From the cell containing the given text, extract its center point as [x, y] coordinate. 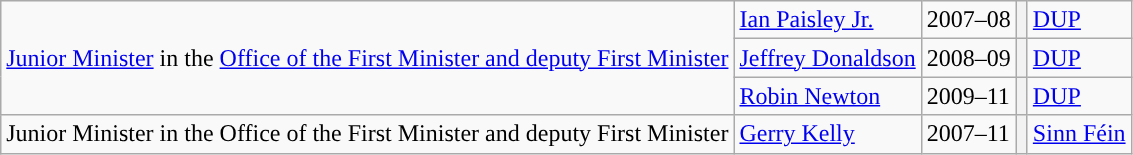
2007–11 [968, 134]
Robin Newton [828, 96]
Gerry Kelly [828, 134]
2008–09 [968, 58]
Jeffrey Donaldson [828, 58]
Sinn Féin [1079, 134]
Ian Paisley Jr. [828, 20]
2009–11 [968, 96]
2007–08 [968, 20]
